Locate the cell with the specified text and output its [x, y] center coordinate. 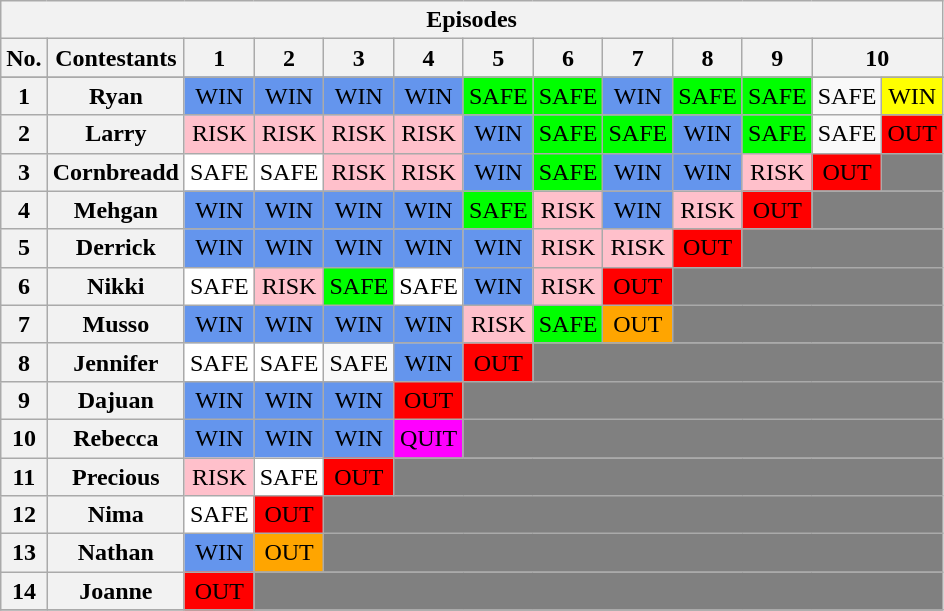
14 [24, 591]
Episodes [472, 20]
Joanne [116, 591]
Rebecca [116, 438]
11 [24, 477]
Derrick [116, 248]
No. [24, 58]
Nikki [116, 286]
Larry [116, 134]
Jennifer [116, 362]
Contestants [116, 58]
12 [24, 515]
Musso [116, 324]
Nathan [116, 553]
Nima [116, 515]
13 [24, 553]
Dajuan [116, 400]
Precious [116, 477]
Cornbreadd [116, 172]
Mehgan [116, 210]
QUIT [429, 438]
Ryan [116, 96]
